Pinpoint the cell where the given text exists, returning its (x, y) midpoint coordinate. 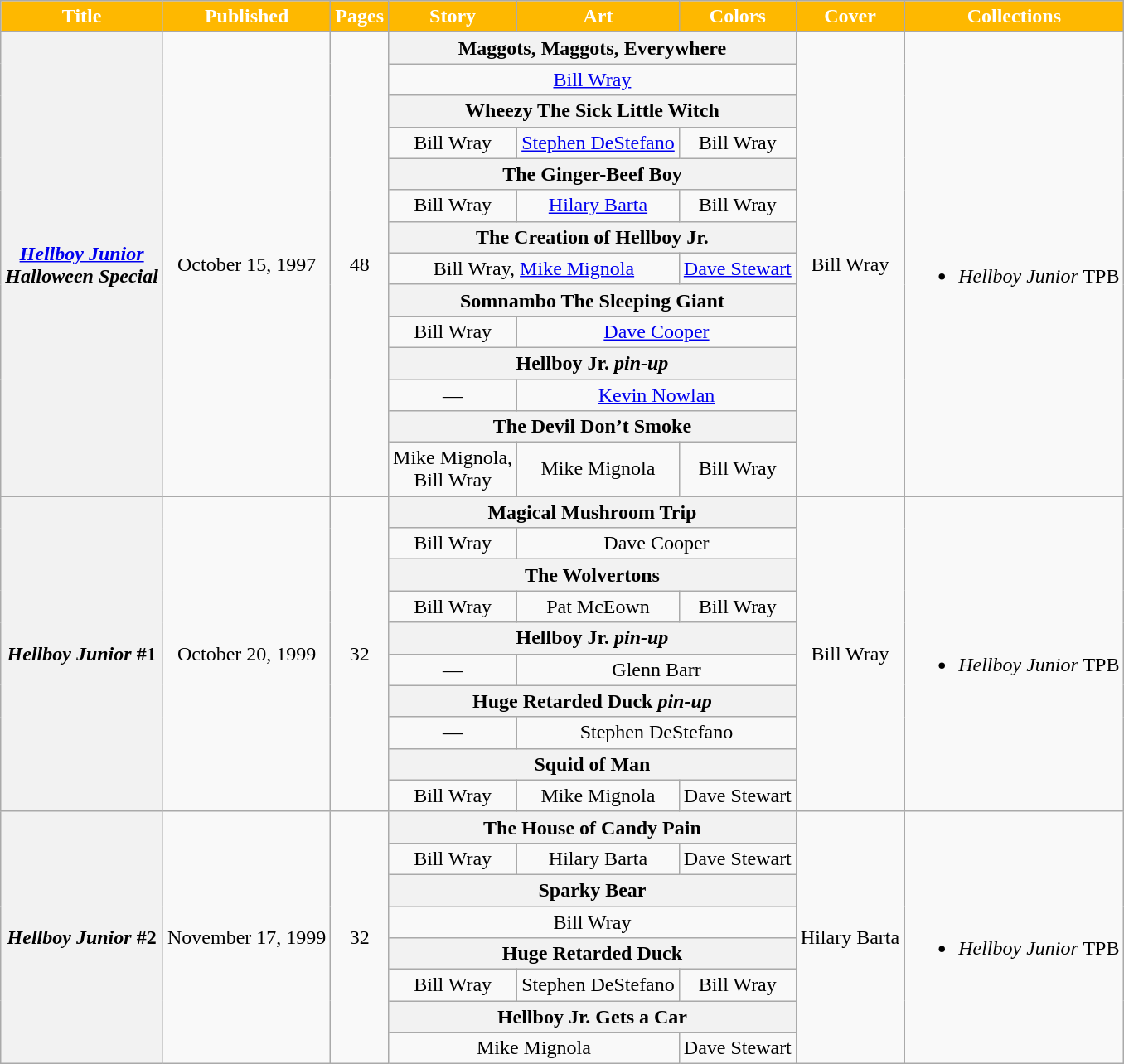
Hellboy Junior #1 (82, 655)
Squid of Man (593, 764)
Colors (738, 17)
Pat McEown (598, 607)
Wheezy The Sick Little Witch (593, 111)
Sparky Bear (593, 890)
The Ginger-Beef Boy (593, 174)
Hellboy JuniorHalloween Special (82, 264)
Title (82, 17)
Hellboy Jr. Gets a Car (593, 1017)
The Devil Don’t Smoke (593, 427)
48 (360, 264)
The House of Candy Pain (593, 827)
Mike Mignola,Bill Wray (453, 469)
The Creation of Hellboy Jr. (593, 237)
Huge Retarded Duck (593, 954)
Somnambo The Sleeping Giant (593, 300)
November 17, 1999 (246, 937)
The Wolvertons (593, 575)
October 20, 1999 (246, 655)
Kevin Nowlan (656, 395)
Pages (360, 17)
Maggots, Maggots, Everywhere (593, 48)
Collections (1015, 17)
Cover (850, 17)
Hellboy Junior #2 (82, 937)
Glenn Barr (656, 670)
Art (598, 17)
Story (453, 17)
Bill Wray, Mike Mignola (534, 268)
Huge Retarded Duck pin-up (593, 701)
Magical Mushroom Trip (593, 512)
October 15, 1997 (246, 264)
Published (246, 17)
